Identify which cell holds the provided text, then report its [x, y] central coordinate. 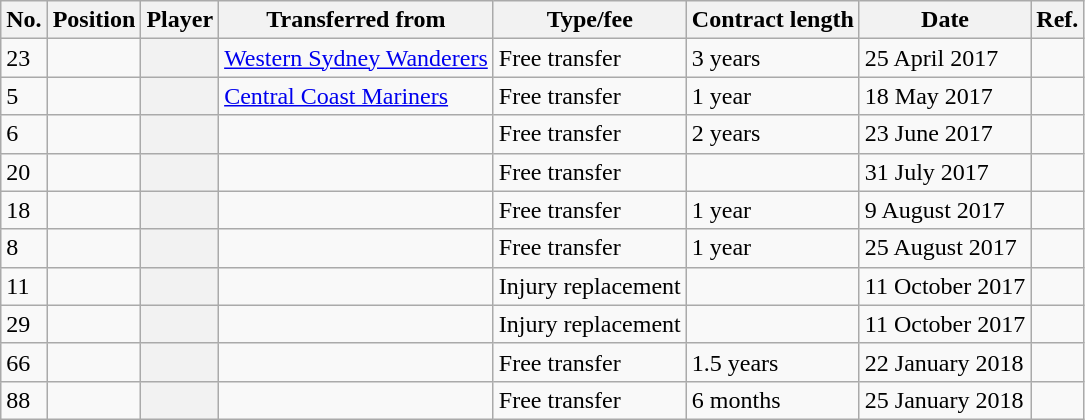
Transferred from [356, 20]
88 [24, 400]
18 [24, 210]
Date [944, 20]
29 [24, 324]
1.5 years [772, 362]
6 months [772, 400]
8 [24, 248]
Central Coast Mariners [356, 96]
11 [24, 286]
Ref. [1058, 20]
2 years [772, 134]
18 May 2017 [944, 96]
23 June 2017 [944, 134]
22 January 2018 [944, 362]
Position [94, 20]
6 [24, 134]
25 August 2017 [944, 248]
Western Sydney Wanderers [356, 58]
Contract length [772, 20]
25 January 2018 [944, 400]
20 [24, 172]
Type/fee [590, 20]
Player [180, 20]
No. [24, 20]
5 [24, 96]
9 August 2017 [944, 210]
23 [24, 58]
25 April 2017 [944, 58]
3 years [772, 58]
66 [24, 362]
31 July 2017 [944, 172]
